For the text-containing cell, return its midpoint in (x, y) coordinate format. 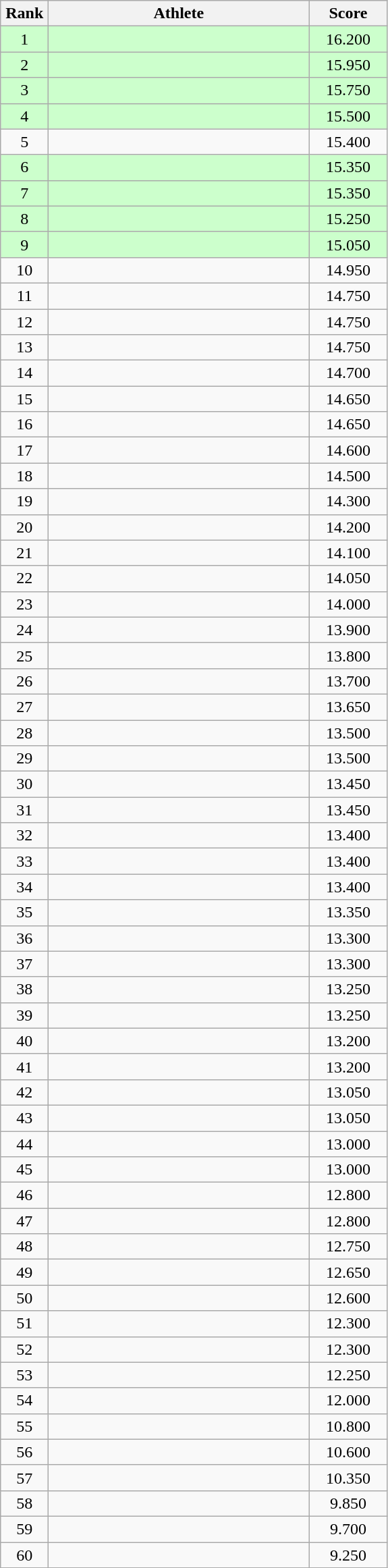
54 (24, 1401)
46 (24, 1195)
52 (24, 1349)
14.100 (348, 553)
Rank (24, 13)
13.900 (348, 630)
14.950 (348, 270)
Athlete (179, 13)
34 (24, 887)
39 (24, 1015)
9.250 (348, 1555)
15.400 (348, 142)
12.250 (348, 1375)
20 (24, 527)
12 (24, 322)
3 (24, 90)
16 (24, 425)
41 (24, 1066)
28 (24, 732)
1 (24, 39)
26 (24, 681)
9.700 (348, 1529)
35 (24, 913)
10 (24, 270)
14 (24, 373)
12.600 (348, 1298)
48 (24, 1247)
8 (24, 219)
50 (24, 1298)
59 (24, 1529)
10.800 (348, 1426)
6 (24, 167)
14.700 (348, 373)
14.200 (348, 527)
12.000 (348, 1401)
14.000 (348, 604)
13.800 (348, 655)
42 (24, 1092)
43 (24, 1118)
36 (24, 938)
49 (24, 1272)
13.650 (348, 707)
9.850 (348, 1503)
51 (24, 1324)
30 (24, 784)
57 (24, 1478)
58 (24, 1503)
24 (24, 630)
9 (24, 244)
21 (24, 553)
45 (24, 1170)
47 (24, 1221)
25 (24, 655)
13 (24, 348)
17 (24, 450)
55 (24, 1426)
33 (24, 861)
4 (24, 116)
18 (24, 476)
12.650 (348, 1272)
19 (24, 502)
60 (24, 1555)
37 (24, 964)
53 (24, 1375)
16.200 (348, 39)
14.600 (348, 450)
15.950 (348, 65)
15.500 (348, 116)
32 (24, 836)
15 (24, 399)
38 (24, 990)
Score (348, 13)
13.700 (348, 681)
14.500 (348, 476)
10.350 (348, 1478)
2 (24, 65)
15.750 (348, 90)
44 (24, 1144)
5 (24, 142)
31 (24, 810)
29 (24, 759)
7 (24, 193)
13.350 (348, 913)
10.600 (348, 1452)
11 (24, 296)
15.050 (348, 244)
14.050 (348, 578)
23 (24, 604)
56 (24, 1452)
14.300 (348, 502)
15.250 (348, 219)
22 (24, 578)
12.750 (348, 1247)
40 (24, 1041)
27 (24, 707)
